Detect which cell encompasses the target text, then output its [X, Y] center coordinate. 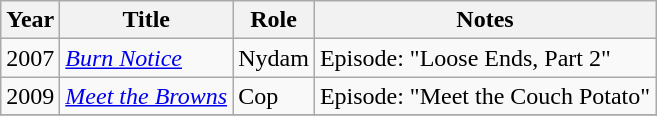
Notes [484, 20]
Cop [274, 96]
Episode: "Meet the Couch Potato" [484, 96]
Nydam [274, 58]
2009 [30, 96]
Year [30, 20]
Burn Notice [146, 58]
Title [146, 20]
Role [274, 20]
Episode: "Loose Ends, Part 2" [484, 58]
Meet the Browns [146, 96]
2007 [30, 58]
